Search for the cell housing the specified text and yield its (x, y) center coordinate. 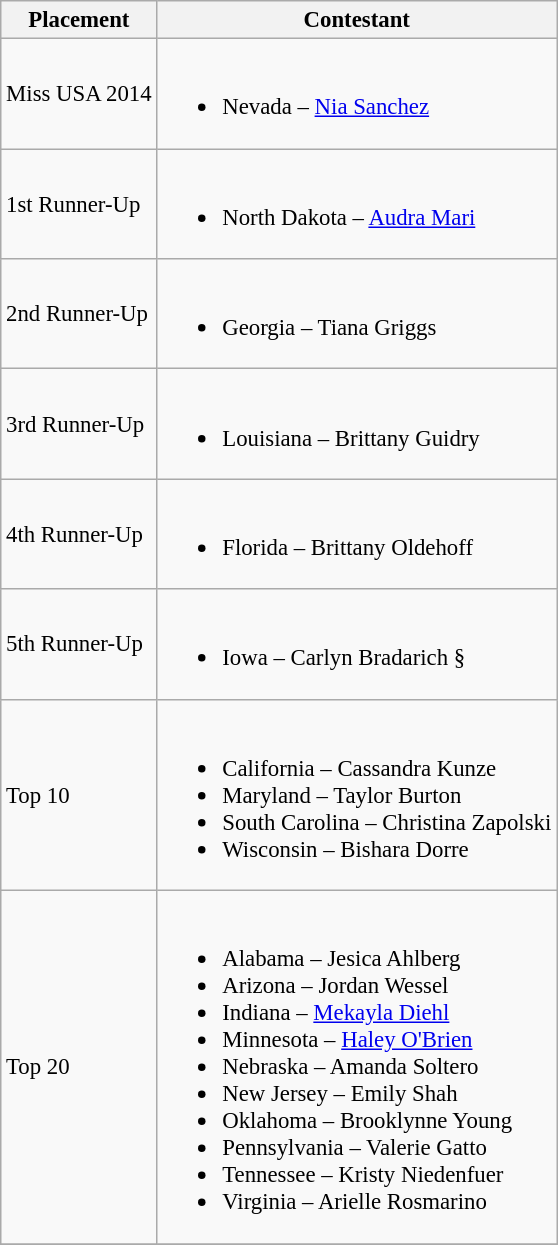
California – Cassandra KunzeMaryland – Taylor BurtonSouth Carolina – Christina ZapolskiWisconsin – Bishara Dorre (357, 794)
Florida – Brittany Oldehoff (357, 534)
Contestant (357, 20)
Iowa – Carlyn Bradarich § (357, 644)
3rd Runner-Up (79, 424)
5th Runner-Up (79, 644)
Georgia – Tiana Griggs (357, 314)
2nd Runner-Up (79, 314)
4th Runner-Up (79, 534)
North Dakota – Audra Mari (357, 204)
Placement (79, 20)
Top 20 (79, 1068)
Miss USA 2014 (79, 94)
Top 10 (79, 794)
Louisiana – Brittany Guidry (357, 424)
1st Runner-Up (79, 204)
Nevada – Nia Sanchez (357, 94)
